Detect which cell encompasses the target text, then output its [X, Y] center coordinate. 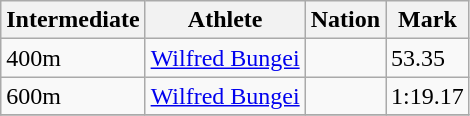
600m [73, 96]
Athlete [225, 20]
53.35 [428, 58]
Nation [345, 20]
400m [73, 58]
Intermediate [73, 20]
Mark [428, 20]
1:19.17 [428, 96]
